Extract the [x, y] coordinate from the center of the cell holding the provided text.  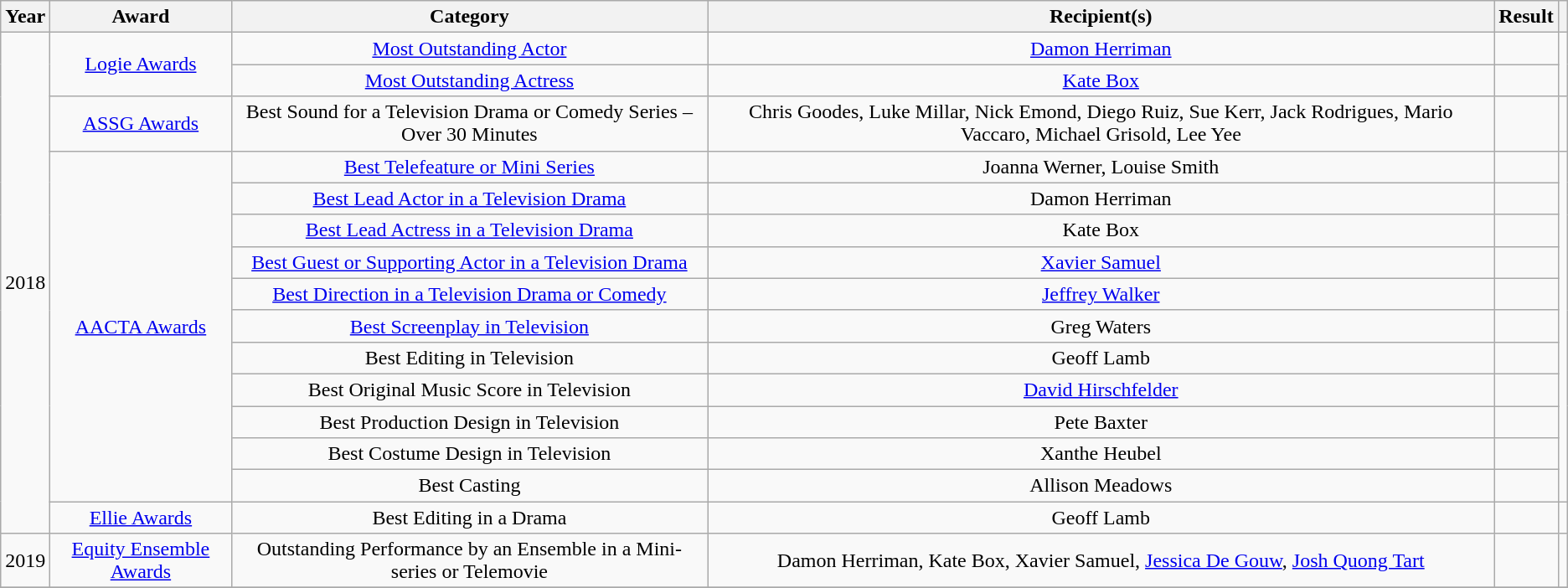
Joanna Werner, Louise Smith [1101, 167]
Damon Herriman, Kate Box, Xavier Samuel, Jessica De Gouw, Josh Quong Tart [1101, 561]
Ellie Awards [141, 518]
Xavier Samuel [1101, 262]
Pete Baxter [1101, 421]
Jeffrey Walker [1101, 294]
Best Lead Actor in a Television Drama [469, 199]
Allison Meadows [1101, 486]
Best Sound for a Television Drama or Comedy Series – Over 30 Minutes [469, 124]
ASSG Awards [141, 124]
Best Screenplay in Television [469, 326]
David Hirschfelder [1101, 389]
2019 [25, 561]
Year [25, 17]
2018 [25, 283]
Most Outstanding Actor [469, 49]
Best Lead Actress in a Television Drama [469, 230]
Greg Waters [1101, 326]
Result [1526, 17]
Chris Goodes, Luke Millar, Nick Emond, Diego Ruiz, Sue Kerr, Jack Rodrigues, Mario Vaccaro, Michael Grisold, Lee Yee [1101, 124]
Most Outstanding Actress [469, 80]
Best Production Design in Television [469, 421]
Best Casting [469, 486]
Best Costume Design in Television [469, 454]
Category [469, 17]
Best Guest or Supporting Actor in a Television Drama [469, 262]
Award [141, 17]
Best Direction in a Television Drama or Comedy [469, 294]
Outstanding Performance by an Ensemble in a Mini-series or Telemovie [469, 561]
Best Editing in a Drama [469, 518]
Best Telefeature or Mini Series [469, 167]
Recipient(s) [1101, 17]
Best Editing in Television [469, 358]
AACTA Awards [141, 327]
Xanthe Heubel [1101, 454]
Best Original Music Score in Television [469, 389]
Equity Ensemble Awards [141, 561]
Logie Awards [141, 64]
